Identify which cell holds the provided text, then report its (x, y) central coordinate. 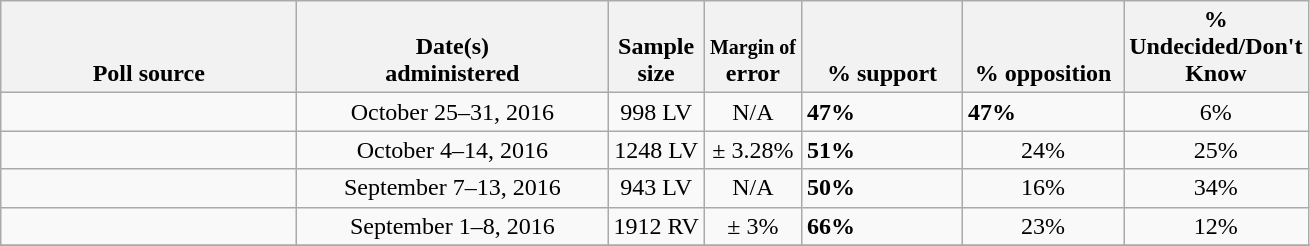
Samplesize (656, 47)
16% (1044, 188)
6% (1216, 112)
September 7–13, 2016 (452, 188)
1912 RV (656, 226)
October 25–31, 2016 (452, 112)
23% (1044, 226)
24% (1044, 150)
% support (882, 47)
± 3% (752, 226)
September 1–8, 2016 (452, 226)
% opposition (1044, 47)
50% (882, 188)
66% (882, 226)
% Undecided/Don't Know (1216, 47)
34% (1216, 188)
12% (1216, 226)
Margin oferror (752, 47)
998 LV (656, 112)
943 LV (656, 188)
Date(s)administered (452, 47)
1248 LV (656, 150)
25% (1216, 150)
51% (882, 150)
± 3.28% (752, 150)
October 4–14, 2016 (452, 150)
Poll source (149, 47)
